Return the [X, Y] coordinate for the center point of the cell that contains the specified text.  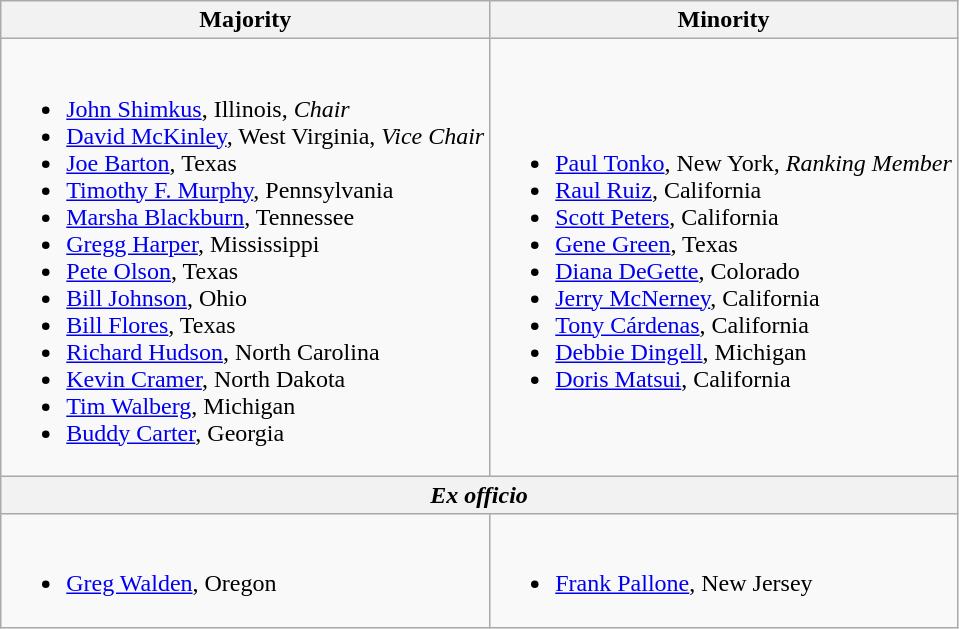
Greg Walden, Oregon [246, 570]
Ex officio [480, 495]
Majority [246, 20]
Frank Pallone, New Jersey [724, 570]
Minority [724, 20]
